Return the [X, Y] coordinate for the center point of the cell that contains the specified text.  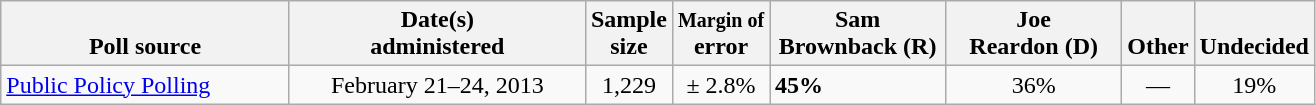
Poll source [146, 34]
Public Policy Polling [146, 85]
JoeReardon (D) [1034, 34]
45% [858, 85]
1,229 [628, 85]
Undecided [1254, 34]
19% [1254, 85]
Margin oferror [720, 34]
SamBrownback (R) [858, 34]
Other [1158, 34]
Date(s)administered [437, 34]
36% [1034, 85]
Samplesize [628, 34]
February 21–24, 2013 [437, 85]
— [1158, 85]
± 2.8% [720, 85]
